Find where the given text appears and provide that cell's center as [x, y] coordinate. 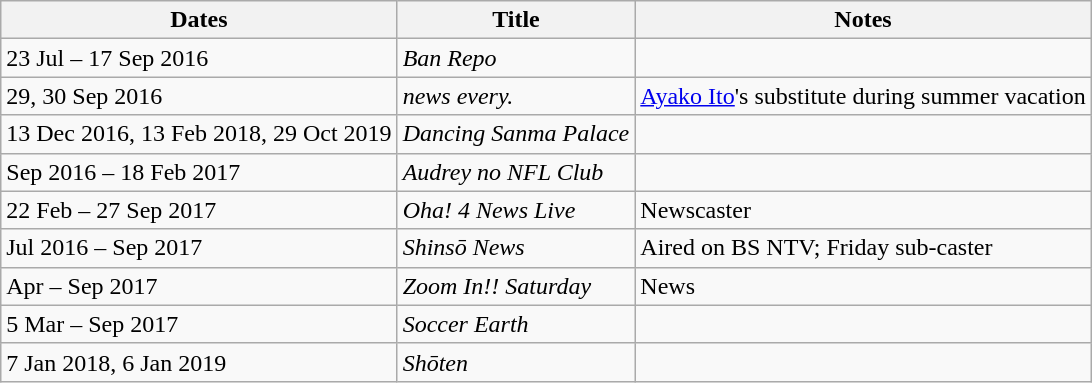
Oha! 4 News Live [516, 210]
Ayako Ito's substitute during summer vacation [863, 96]
23 Jul – 17 Sep 2016 [199, 58]
Sep 2016 – 18 Feb 2017 [199, 172]
7 Jan 2018, 6 Jan 2019 [199, 362]
Title [516, 20]
Zoom In!! Saturday [516, 286]
News [863, 286]
Newscaster [863, 210]
Shōten [516, 362]
Ban Repo [516, 58]
Soccer Earth [516, 324]
Shinsō News [516, 248]
Jul 2016 – Sep 2017 [199, 248]
Audrey no NFL Club [516, 172]
13 Dec 2016, 13 Feb 2018, 29 Oct 2019 [199, 134]
5 Mar – Sep 2017 [199, 324]
Dancing Sanma Palace [516, 134]
Aired on BS NTV; Friday sub-caster [863, 248]
news every. [516, 96]
Dates [199, 20]
29, 30 Sep 2016 [199, 96]
Apr – Sep 2017 [199, 286]
22 Feb – 27 Sep 2017 [199, 210]
Notes [863, 20]
